Locate the cell with the specified text and output its [X, Y] center coordinate. 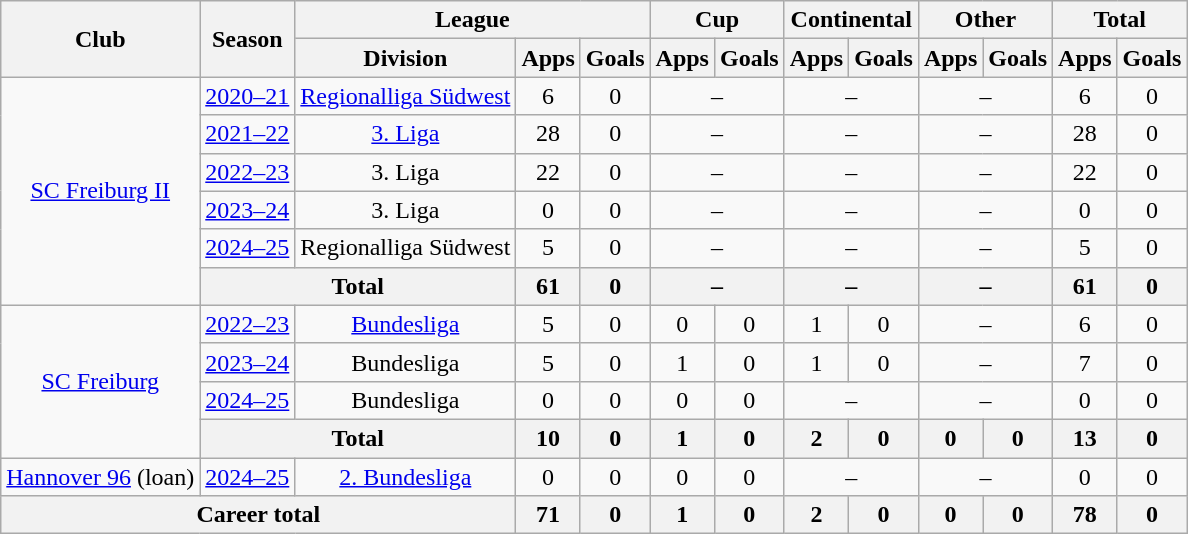
Continental [851, 20]
71 [548, 515]
Hannover 96 (loan) [100, 477]
Division [406, 58]
2. Bundesliga [406, 477]
2021–22 [248, 134]
10 [548, 438]
Career total [258, 515]
Other [985, 20]
Season [248, 39]
Club [100, 39]
SC Freiburg [100, 381]
78 [1085, 515]
13 [1085, 438]
League [472, 20]
2020–21 [248, 96]
Cup [717, 20]
7 [1085, 362]
SC Freiburg II [100, 191]
